Output the [x, y] coordinate of the center of the cell containing the given text.  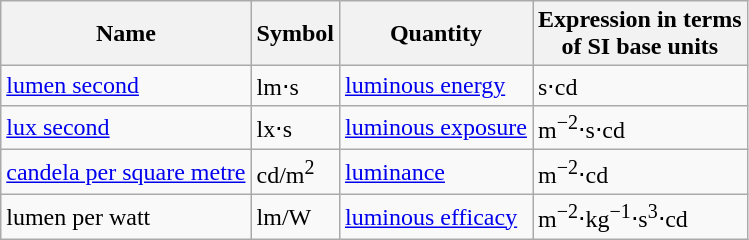
lumen per watt [126, 216]
luminous efficacy [436, 216]
m−2⋅cd [640, 172]
luminance [436, 172]
m−2⋅kg−1⋅s3⋅cd [640, 216]
lm⋅s [295, 86]
Quantity [436, 34]
Name [126, 34]
lux second [126, 128]
lumen second [126, 86]
luminous exposure [436, 128]
Expression in terms of SI base units [640, 34]
m−2⋅s⋅cd [640, 128]
Symbol [295, 34]
cd/m2 [295, 172]
candela per square metre [126, 172]
s⋅cd [640, 86]
luminous energy [436, 86]
lx⋅s [295, 128]
lm/W [295, 216]
